Output the (x, y) coordinate of the center of the cell containing the given text.  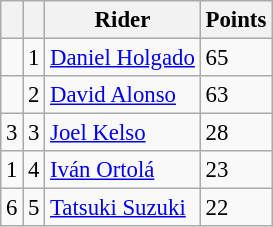
Points (236, 20)
Daniel Holgado (122, 58)
23 (236, 170)
28 (236, 133)
2 (34, 95)
6 (12, 208)
Rider (122, 20)
David Alonso (122, 95)
5 (34, 208)
63 (236, 95)
22 (236, 208)
65 (236, 58)
Tatsuki Suzuki (122, 208)
Joel Kelso (122, 133)
4 (34, 170)
Iván Ortolá (122, 170)
